Output the (x, y) coordinate of the center of the cell containing the given text.  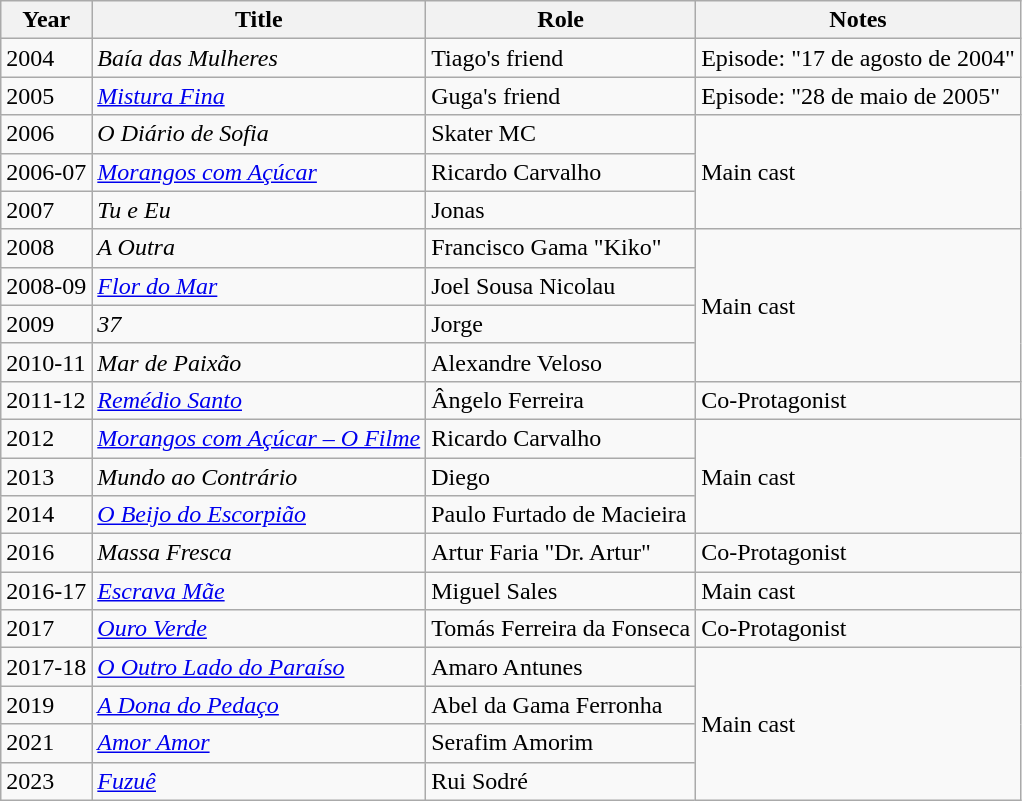
Morangos com Açúcar – O Filme (259, 438)
Alexandre Veloso (561, 362)
Tomás Ferreira da Fonseca (561, 629)
Flor do Mar (259, 286)
Episode: "17 de agosto de 2004" (858, 58)
37 (259, 324)
Massa Fresca (259, 553)
Episode: "28 de maio de 2005" (858, 96)
2004 (46, 58)
Mistura Fina (259, 96)
Tiago's friend (561, 58)
2010-11 (46, 362)
Ângelo Ferreira (561, 400)
2008-09 (46, 286)
2006-07 (46, 172)
Jonas (561, 210)
2009 (46, 324)
2013 (46, 477)
Morangos com Açúcar (259, 172)
Artur Faria "Dr. Artur" (561, 553)
Guga's friend (561, 96)
Serafim Amorim (561, 743)
2006 (46, 134)
Year (46, 20)
Role (561, 20)
2005 (46, 96)
2023 (46, 781)
2017 (46, 629)
2014 (46, 515)
2016-17 (46, 591)
Tu e Eu (259, 210)
2019 (46, 705)
Miguel Sales (561, 591)
2011-12 (46, 400)
2016 (46, 553)
Rui Sodré (561, 781)
Mar de Paixão (259, 362)
Joel Sousa Nicolau (561, 286)
Notes (858, 20)
A Outra (259, 248)
Paulo Furtado de Macieira (561, 515)
Amaro Antunes (561, 667)
2021 (46, 743)
2008 (46, 248)
Amor Amor (259, 743)
O Beijo do Escorpião (259, 515)
Jorge (561, 324)
2012 (46, 438)
A Dona do Pedaço (259, 705)
Remédio Santo (259, 400)
O Outro Lado do Paraíso (259, 667)
Baía das Mulheres (259, 58)
O Diário de Sofia (259, 134)
Fuzuê (259, 781)
Title (259, 20)
Abel da Gama Ferronha (561, 705)
Diego (561, 477)
Skater MC (561, 134)
Mundo ao Contrário (259, 477)
Escrava Mãe (259, 591)
2007 (46, 210)
Francisco Gama "Kiko" (561, 248)
2017-18 (46, 667)
Ouro Verde (259, 629)
